Find where the given text appears and provide that cell's center as [X, Y] coordinate. 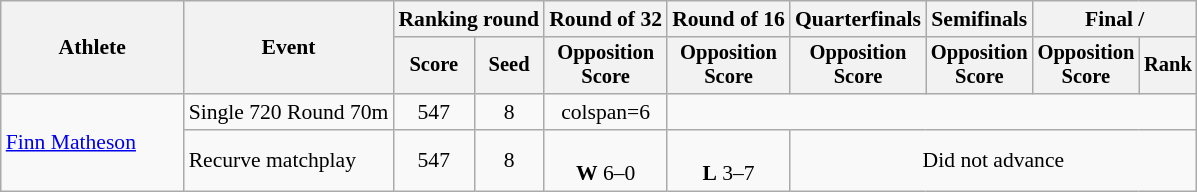
Recurve matchplay [289, 160]
Quarterfinals [858, 19]
Ranking round [468, 19]
Event [289, 48]
colspan=6 [606, 112]
Did not advance [994, 160]
Score [434, 66]
Rank [1168, 66]
Single 720 Round 70m [289, 112]
Semifinals [980, 19]
Finn Matheson [92, 142]
L 3–7 [728, 160]
W 6–0 [606, 160]
Final / [1115, 19]
Athlete [92, 48]
Round of 16 [728, 19]
Seed [509, 66]
Round of 32 [606, 19]
